Return the (X, Y) coordinate for the center point of the cell that contains the specified text.  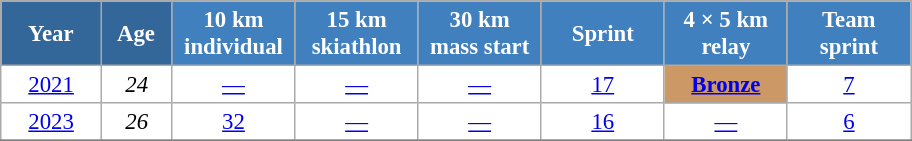
Age (136, 34)
32 (234, 122)
6 (848, 122)
Year (52, 34)
2021 (52, 85)
24 (136, 85)
Bronze (726, 85)
17 (602, 85)
26 (136, 122)
Sprint (602, 34)
15 km skiathlon (356, 34)
10 km individual (234, 34)
30 km mass start (480, 34)
Team sprint (848, 34)
7 (848, 85)
2023 (52, 122)
4 × 5 km relay (726, 34)
16 (602, 122)
